Return the (x, y) coordinate for the center point of the cell that contains the specified text.  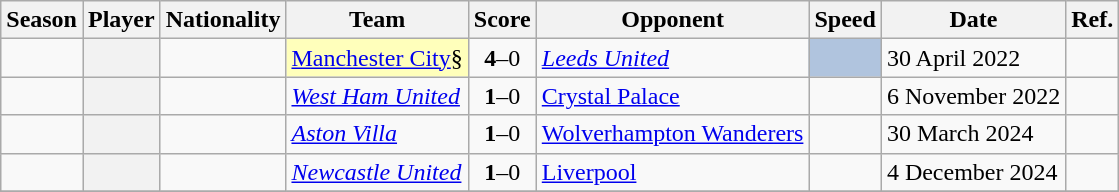
4–0 (502, 58)
30 April 2022 (973, 58)
Season (42, 20)
Opponent (672, 20)
Manchester City§ (377, 58)
Wolverhampton Wanderers (672, 134)
West Ham United (377, 96)
Ref. (1092, 20)
Liverpool (672, 172)
Score (502, 20)
Nationality (223, 20)
Speed (845, 20)
4 December 2024 (973, 172)
Newcastle United (377, 172)
Date (973, 20)
Team (377, 20)
30 March 2024 (973, 134)
Player (121, 20)
Leeds United (672, 58)
6 November 2022 (973, 96)
Crystal Palace (672, 96)
Aston Villa (377, 134)
